Scan for the cell matching the given text and deliver its [x, y] coordinate at center. 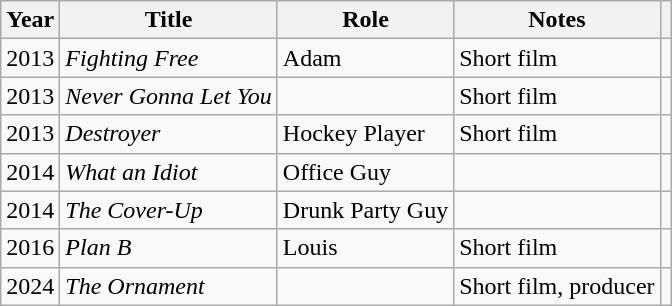
Role [365, 20]
What an Idiot [169, 172]
The Ornament [169, 286]
Hockey Player [365, 134]
The Cover-Up [169, 210]
2024 [30, 286]
Louis [365, 248]
Plan B [169, 248]
Fighting Free [169, 58]
Never Gonna Let You [169, 96]
Year [30, 20]
Destroyer [169, 134]
Notes [557, 20]
Office Guy [365, 172]
Adam [365, 58]
Title [169, 20]
Drunk Party Guy [365, 210]
Short film, producer [557, 286]
2016 [30, 248]
